Capture the cell that displays the provided text and extract its [X, Y] central coordinate. 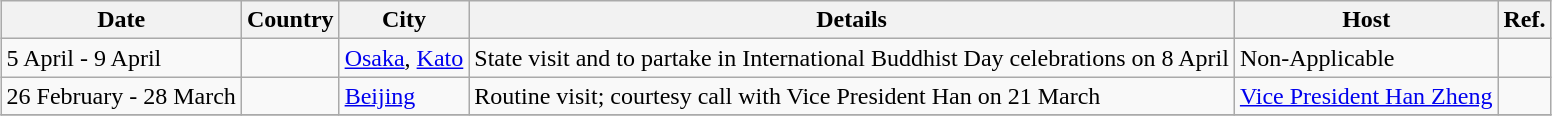
5 April - 9 April [121, 58]
Details [852, 20]
Non-Applicable [1366, 58]
City [404, 20]
Ref. [1524, 20]
Country [290, 20]
Host [1366, 20]
Osaka, Kato [404, 58]
26 February - 28 March [121, 96]
Routine visit; courtesy call with Vice President Han on 21 March [852, 96]
Date [121, 20]
Beijing [404, 96]
Vice President Han Zheng [1366, 96]
State visit and to partake in International Buddhist Day celebrations on 8 April [852, 58]
